Identify which cell holds the provided text, then report its (x, y) central coordinate. 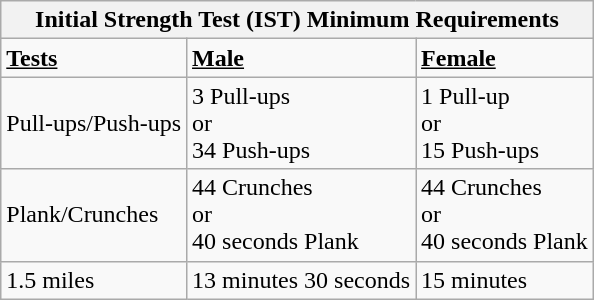
Tests (94, 58)
13 minutes 30 seconds (302, 280)
Initial Strength Test (IST) Minimum Requirements (298, 20)
Pull-ups/Push-ups (94, 123)
Plank/Crunches (94, 215)
Female (505, 58)
1 Pull-upor15 Push-ups (505, 123)
1.5 miles (94, 280)
3 Pull-upsor34 Push-ups (302, 123)
Male (302, 58)
15 minutes (505, 280)
